Extract the (X, Y) coordinate from the center of the cell holding the provided text.  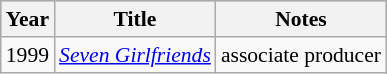
Seven Girlfriends (135, 55)
associate producer (301, 55)
1999 (28, 55)
Notes (301, 19)
Year (28, 19)
Title (135, 19)
